Extract the (x, y) coordinate from the center of the cell holding the provided text.  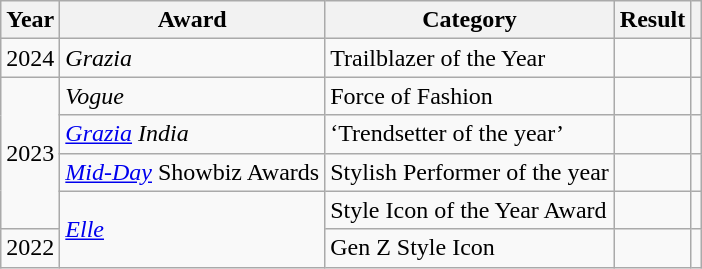
2024 (30, 58)
Stylish Performer of the year (470, 172)
Result (652, 20)
Elle (192, 229)
2022 (30, 248)
Gen Z Style Icon (470, 248)
‘Trendsetter of the year’ (470, 134)
2023 (30, 153)
Force of Fashion (470, 96)
Style Icon of the Year Award (470, 210)
Mid-Day Showbiz Awards (192, 172)
Vogue (192, 96)
Trailblazer of the Year (470, 58)
Grazia India (192, 134)
Year (30, 20)
Category (470, 20)
Grazia (192, 58)
Award (192, 20)
